Identify which cell holds the provided text, then report its (X, Y) central coordinate. 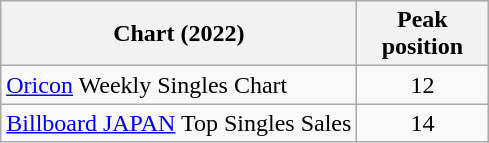
14 (422, 123)
12 (422, 85)
Peak position (422, 34)
Oricon Weekly Singles Chart (179, 85)
Chart (2022) (179, 34)
Billboard JAPAN Top Singles Sales (179, 123)
